Pinpoint the cell where the given text exists, returning its (x, y) midpoint coordinate. 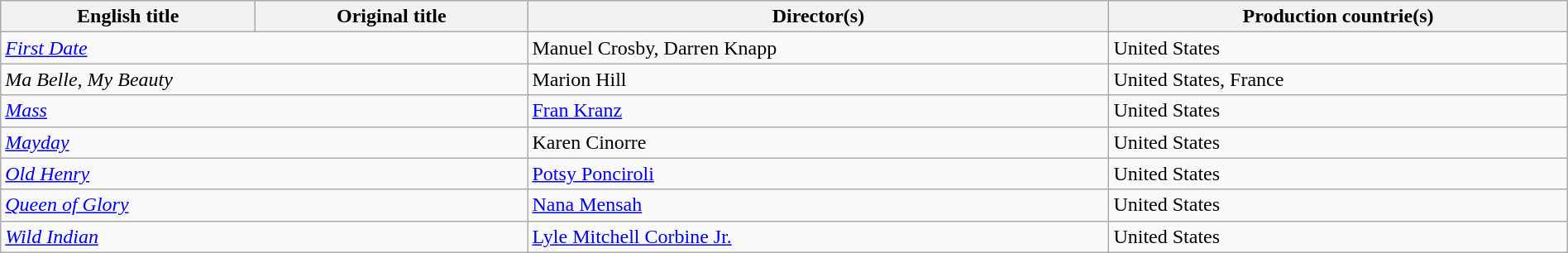
Original title (392, 17)
United States, France (1338, 79)
Production countrie(s) (1338, 17)
Wild Indian (265, 236)
Potsy Ponciroli (819, 174)
Old Henry (265, 174)
Fran Kranz (819, 111)
Lyle Mitchell Corbine Jr. (819, 236)
First Date (265, 48)
Nana Mensah (819, 205)
Mayday (265, 142)
Mass (265, 111)
Ma Belle, My Beauty (265, 79)
Manuel Crosby, Darren Knapp (819, 48)
Marion Hill (819, 79)
Karen Cinorre (819, 142)
Director(s) (819, 17)
English title (128, 17)
Queen of Glory (265, 205)
